Scan for the cell matching the given text and deliver its (x, y) coordinate at center. 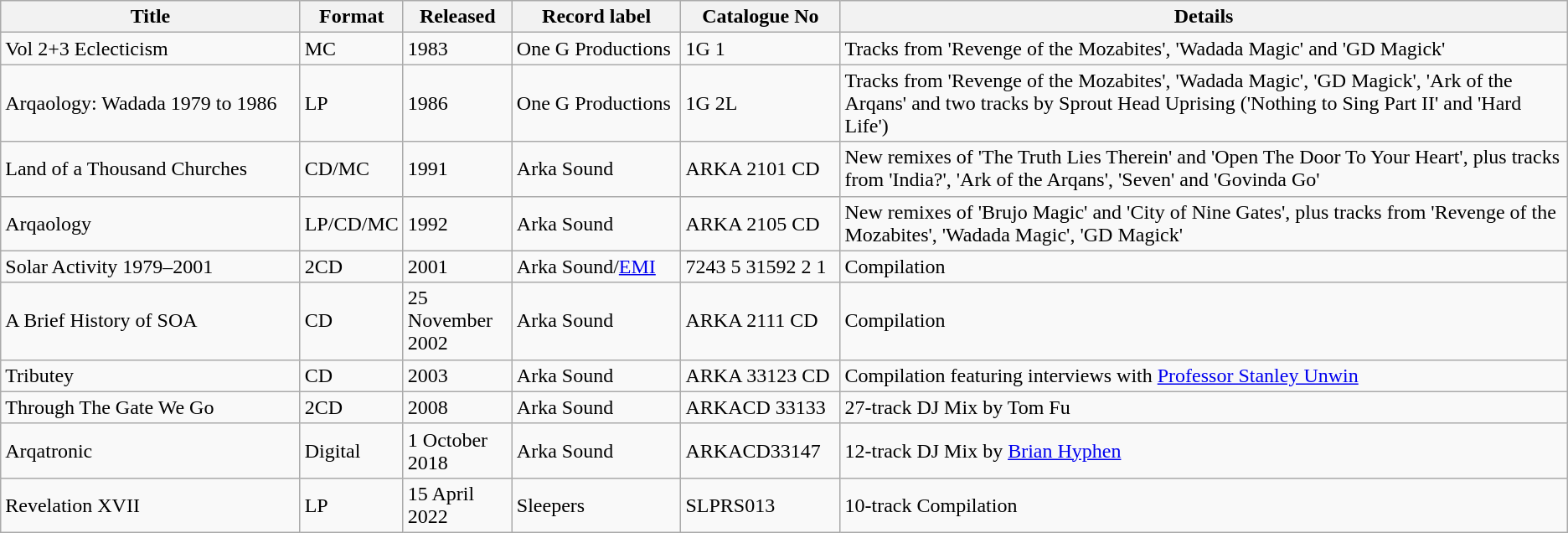
Through The Gate We Go (151, 407)
Arqatronic (151, 451)
12-track DJ Mix by Brian Hyphen (1204, 451)
Title (151, 17)
Arqaology (151, 223)
Tracks from 'Revenge of the Mozabites', 'Wadada Magic' and 'GD Magick' (1204, 49)
Vol 2+3 Eclecticism (151, 49)
ARKACD 33133 (761, 407)
Revelation XVII (151, 505)
Tributey (151, 375)
7243 5 31592 2 1 (761, 266)
Catalogue No (761, 17)
Sleepers (596, 505)
LP/CD/MC (352, 223)
1G 1 (761, 49)
New remixes of 'The Truth Lies Therein' and 'Open The Door To Your Heart', plus tracks from 'India?', 'Ark of the Arqans', 'Seven' and 'Govinda Go' (1204, 169)
1991 (457, 169)
SLPRS013 (761, 505)
2003 (457, 375)
Compilation featuring interviews with Professor Stanley Unwin (1204, 375)
Released (457, 17)
Land of a Thousand Churches (151, 169)
ARKACD33147 (761, 451)
1 October 2018 (457, 451)
Solar Activity 1979–2001 (151, 266)
ARKA 2105 CD (761, 223)
2008 (457, 407)
25 November 2002 (457, 321)
1986 (457, 103)
1983 (457, 49)
A Brief History of SOA (151, 321)
2001 (457, 266)
Details (1204, 17)
ARKA 33123 CD (761, 375)
Arka Sound/EMI (596, 266)
27-track DJ Mix by Tom Fu (1204, 407)
CD/MC (352, 169)
New remixes of 'Brujo Magic' and 'City of Nine Gates', plus tracks from 'Revenge of the Mozabites', 'Wadada Magic', 'GD Magick' (1204, 223)
Record label (596, 17)
Digital (352, 451)
15 April 2022 (457, 505)
ARKA 2111 CD (761, 321)
ARKA 2101 CD (761, 169)
Format (352, 17)
MC (352, 49)
Arqaology: Wadada 1979 to 1986 (151, 103)
1992 (457, 223)
10-track Compilation (1204, 505)
1G 2L (761, 103)
